Return (x, y) of the center of cell containing provided text 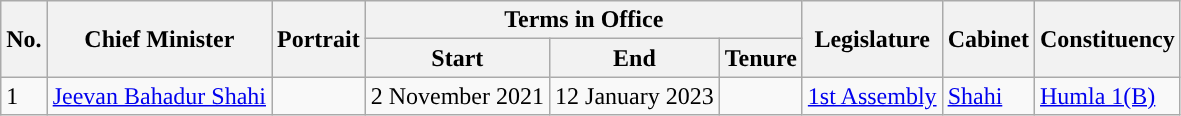
Shahi (988, 96)
1st Assembly (872, 96)
Constituency (1108, 39)
Chief Minister (159, 39)
Humla 1(B) (1108, 96)
End (635, 58)
Jeevan Bahadur Shahi (159, 96)
Cabinet (988, 39)
Tenure (760, 58)
12 January 2023 (635, 96)
No. (24, 39)
2 November 2021 (457, 96)
1 (24, 96)
Legislature (872, 39)
Terms in Office (584, 20)
Start (457, 58)
Portrait (319, 39)
